Identify which cell holds the provided text, then report its [X, Y] central coordinate. 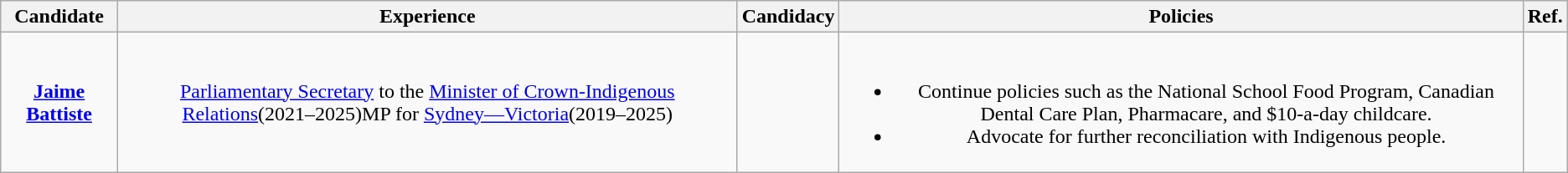
Candidacy [788, 17]
Ref. [1545, 17]
Policies [1181, 17]
Jaime Battiste [59, 102]
Experience [427, 17]
Parliamentary Secretary to the Minister of Crown-Indigenous Relations(2021–2025)MP for Sydney—Victoria(2019–2025) [427, 102]
Candidate [59, 17]
